Capture the cell that displays the provided text and extract its (X, Y) central coordinate. 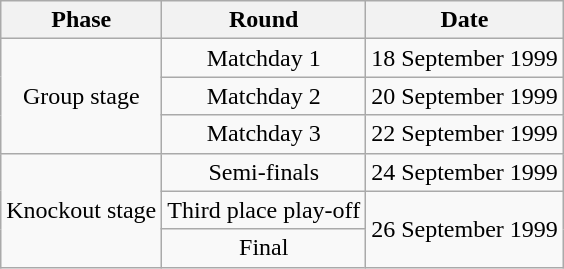
Matchday 1 (264, 58)
Third place play-off (264, 210)
Final (264, 248)
18 September 1999 (465, 58)
Knockout stage (82, 210)
Matchday 3 (264, 134)
Matchday 2 (264, 96)
Round (264, 20)
20 September 1999 (465, 96)
22 September 1999 (465, 134)
Group stage (82, 96)
24 September 1999 (465, 172)
26 September 1999 (465, 229)
Phase (82, 20)
Date (465, 20)
Semi-finals (264, 172)
